From the cell containing the given text, extract its center point as (x, y) coordinate. 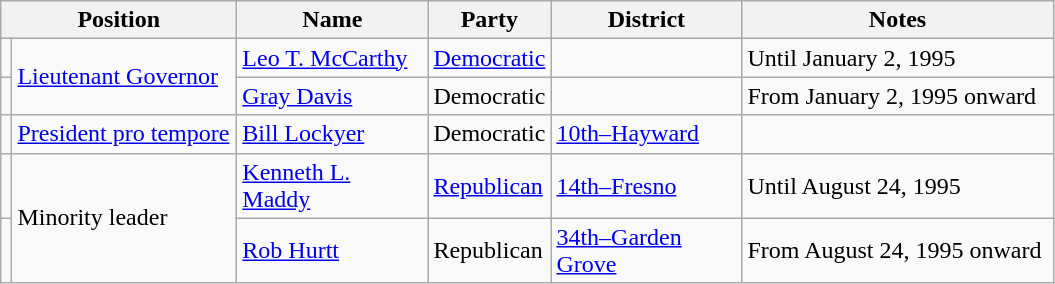
President pro tempore (124, 134)
Name (332, 20)
Lieutenant Governor (124, 77)
34th–Garden Grove (646, 250)
Position (119, 20)
Notes (898, 20)
From August 24, 1995 onward (898, 250)
Party (490, 20)
District (646, 20)
Bill Lockyer (332, 134)
Minority leader (124, 218)
Until August 24, 1995 (898, 186)
Gray Davis (332, 96)
10th–Hayward (646, 134)
From January 2, 1995 onward (898, 96)
Until January 2, 1995 (898, 58)
Leo T. McCarthy (332, 58)
Kenneth L. Maddy (332, 186)
Rob Hurtt (332, 250)
14th–Fresno (646, 186)
